Return [x, y] of the center of cell containing provided text 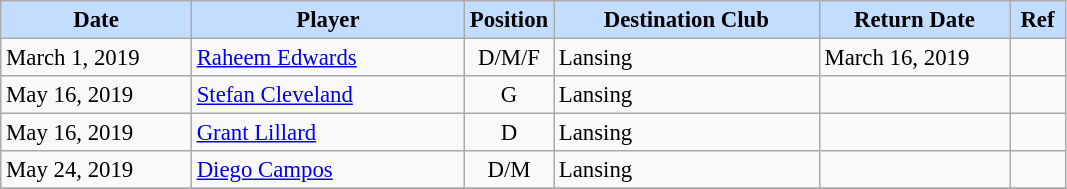
Stefan Cleveland [328, 95]
March 16, 2019 [914, 58]
Date [96, 20]
D [508, 133]
Player [328, 20]
Ref [1038, 20]
D/M [508, 170]
March 1, 2019 [96, 58]
Diego Campos [328, 170]
D/M/F [508, 58]
Grant Lillard [328, 133]
Raheem Edwards [328, 58]
Return Date [914, 20]
May 24, 2019 [96, 170]
G [508, 95]
Position [508, 20]
Destination Club [687, 20]
